From the cell containing the given text, extract its center point as (X, Y) coordinate. 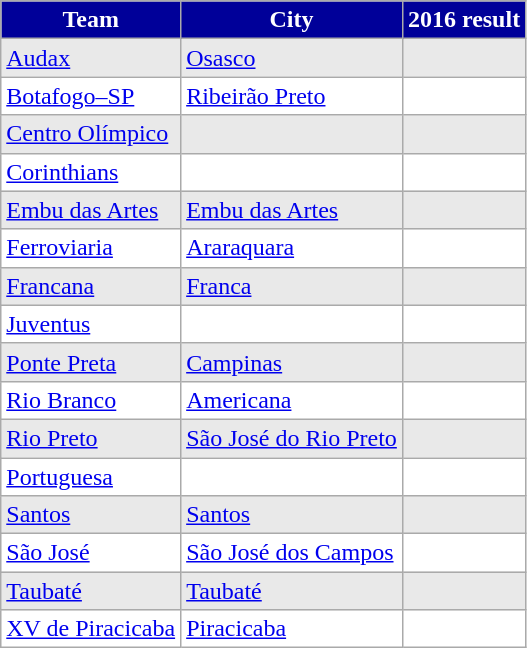
Rio Preto (91, 438)
Araraquara (292, 248)
Ferroviaria (91, 248)
Portuguesa (91, 477)
Rio Branco (91, 400)
Audax (91, 58)
Francana (91, 286)
Franca (292, 286)
Campinas (292, 362)
Piracicaba (292, 629)
2016 result (464, 20)
São José (91, 553)
Ponte Preta (91, 362)
São José dos Campos (292, 553)
Centro Olímpico (91, 134)
Ribeirão Preto (292, 96)
Team (91, 20)
Americana (292, 400)
City (292, 20)
Botafogo–SP (91, 96)
XV de Piracicaba (91, 629)
Juventus (91, 324)
Osasco (292, 58)
São José do Rio Preto (292, 438)
Corinthians (91, 172)
